Identify which cell holds the provided text, then report its [x, y] central coordinate. 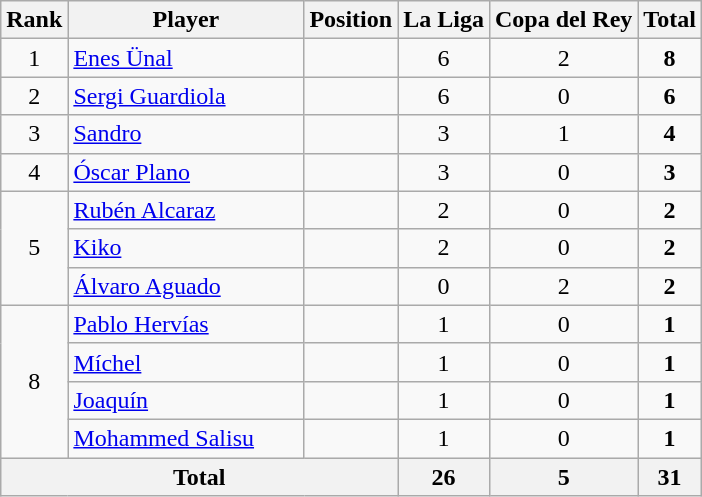
26 [444, 477]
Álvaro Aguado [186, 286]
Position [351, 20]
Mohammed Salisu [186, 438]
Kiko [186, 248]
Joaquín [186, 400]
Sergi Guardiola [186, 96]
Sandro [186, 134]
Óscar Plano [186, 172]
Rank [34, 20]
Míchel [186, 362]
Player [186, 20]
Rubén Alcaraz [186, 210]
Pablo Hervías [186, 324]
La Liga [444, 20]
Copa del Rey [563, 20]
31 [670, 477]
Enes Ünal [186, 58]
